Pinpoint the cell where the given text exists, returning its (X, Y) midpoint coordinate. 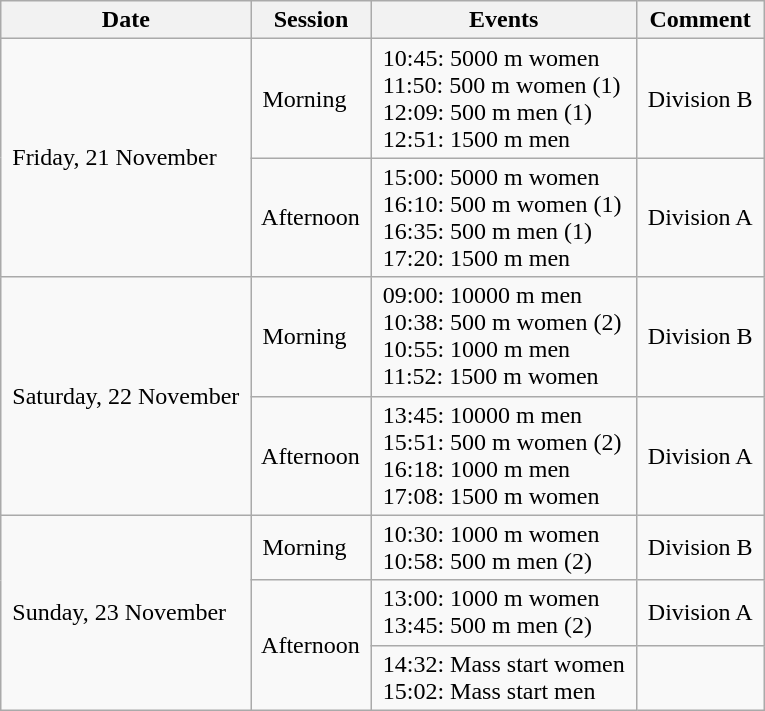
Friday, 21 November (126, 158)
13:45: 10000 m men 15:51: 500 m women (2) 16:18: 1000 m men 17:08: 1500 m women (504, 456)
Session (311, 20)
Comment (700, 20)
Saturday, 22 November (126, 396)
09:00: 10000 m men 10:38: 500 m women (2) 10:55: 1000 m men 11:52: 1500 m women (504, 336)
15:00: 5000 m women 16:10: 500 m women (1) 16:35: 500 m men (1) 17:20: 1500 m men (504, 218)
13:00: 1000 m women 13:45: 500 m men (2) (504, 612)
14:32: Mass start women 15:02: Mass start men (504, 678)
10:30: 1000 m women 10:58: 500 m men (2) (504, 548)
Date (126, 20)
Events (504, 20)
10:45: 5000 m women 11:50: 500 m women (1) 12:09: 500 m men (1) 12:51: 1500 m men (504, 98)
Sunday, 23 November (126, 612)
